Pinpoint the cell where the given text exists, returning its (X, Y) midpoint coordinate. 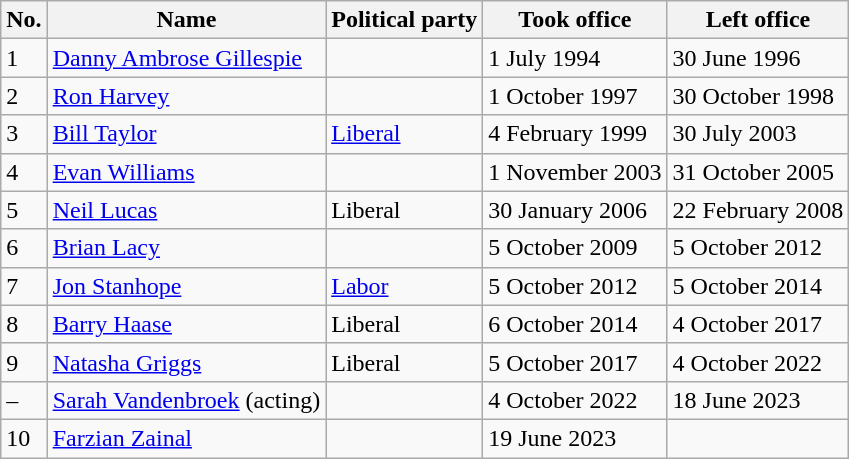
Brian Lacy (186, 248)
1 November 2003 (575, 172)
8 (24, 324)
4 February 1999 (575, 134)
Political party (404, 20)
Farzian Zainal (186, 438)
3 (24, 134)
– (24, 400)
5 October 2017 (575, 362)
5 October 2009 (575, 248)
Barry Haase (186, 324)
Labor (404, 286)
30 January 2006 (575, 210)
30 July 2003 (758, 134)
4 (24, 172)
1 July 1994 (575, 58)
1 (24, 58)
Name (186, 20)
18 June 2023 (758, 400)
Danny Ambrose Gillespie (186, 58)
1 October 1997 (575, 96)
Took office (575, 20)
Left office (758, 20)
5 October 2014 (758, 286)
2 (24, 96)
Evan Williams (186, 172)
6 (24, 248)
4 October 2017 (758, 324)
Neil Lucas (186, 210)
10 (24, 438)
5 (24, 210)
22 February 2008 (758, 210)
7 (24, 286)
6 October 2014 (575, 324)
9 (24, 362)
31 October 2005 (758, 172)
No. (24, 20)
30 June 1996 (758, 58)
19 June 2023 (575, 438)
Natasha Griggs (186, 362)
30 October 1998 (758, 96)
Ron Harvey (186, 96)
Bill Taylor (186, 134)
Sarah Vandenbroek (acting) (186, 400)
Jon Stanhope (186, 286)
